Detect which cell encompasses the target text, then output its [X, Y] center coordinate. 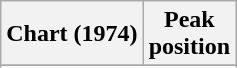
Chart (1974) [72, 34]
Peakposition [189, 34]
